Extract the [x, y] coordinate from the center of the cell holding the provided text.  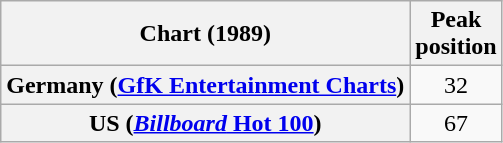
67 [456, 123]
US (Billboard Hot 100) [206, 123]
Germany (GfK Entertainment Charts) [206, 85]
Chart (1989) [206, 34]
32 [456, 85]
Peakposition [456, 34]
